Locate the cell with the specified text and output its [X, Y] center coordinate. 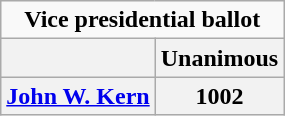
Unanimous [219, 58]
John W. Kern [78, 96]
1002 [219, 96]
Vice presidential ballot [142, 20]
